Provide the [x, y] coordinate of the cell's center where the given text is located.  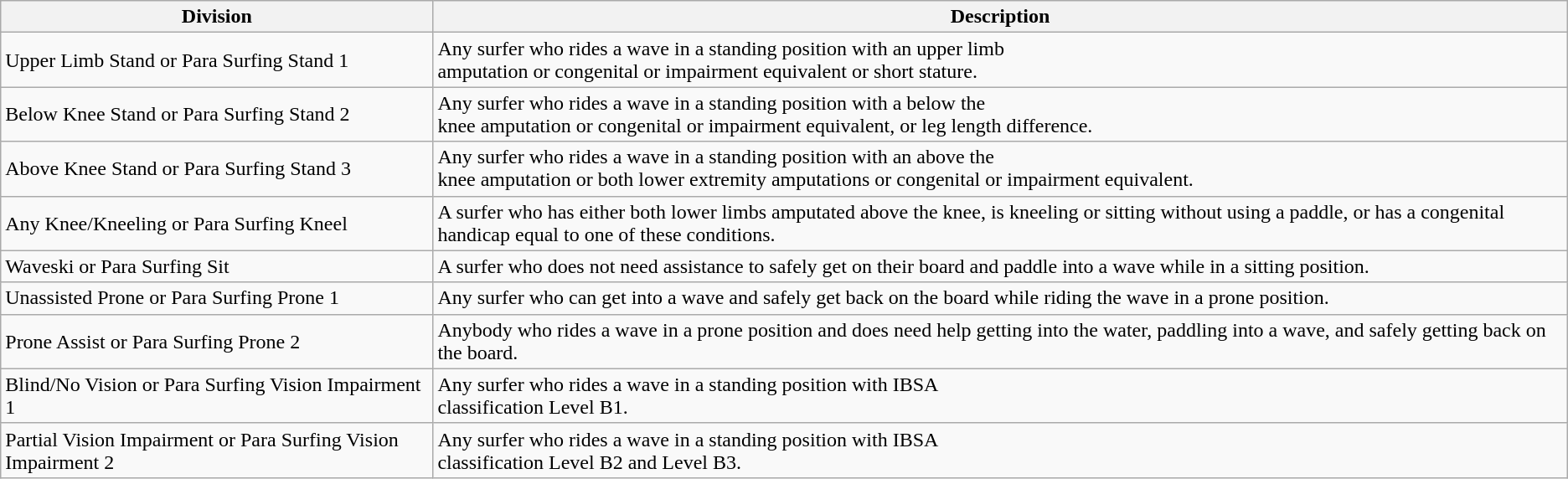
Upper Limb Stand or Para Surfing Stand 1 [217, 60]
Any surfer who rides a wave in a standing position with IBSAclassification Level B1. [1000, 395]
Anybody who rides a wave in a prone position and does need help getting into the water, paddling into a wave, and safely getting back on the board. [1000, 342]
Blind/No Vision or Para Surfing Vision Impairment 1 [217, 395]
Any Knee/Kneeling or Para Surfing Kneel [217, 223]
Partial Vision Impairment or Para Surfing Vision Impairment 2 [217, 451]
Any surfer who rides a wave in a standing position with an upper limbamputation or congenital or impairment equivalent or short stature. [1000, 60]
A surfer who does not need assistance to safely get on their board and paddle into a wave while in a sitting position. [1000, 266]
Any surfer who rides a wave in a standing position with IBSAclassification Level B2 and Level B3. [1000, 451]
Description [1000, 17]
Below Knee Stand or Para Surfing Stand 2 [217, 114]
Division [217, 17]
Prone Assist or Para Surfing Prone 2 [217, 342]
Above Knee Stand or Para Surfing Stand 3 [217, 169]
Unassisted Prone or Para Surfing Prone 1 [217, 298]
Any surfer who can get into a wave and safely get back on the board while riding the wave in a prone position. [1000, 298]
Any surfer who rides a wave in a standing position with a below theknee amputation or congenital or impairment equivalent, or leg length difference. [1000, 114]
Waveski or Para Surfing Sit [217, 266]
